For the text-containing cell, return its midpoint in [X, Y] coordinate format. 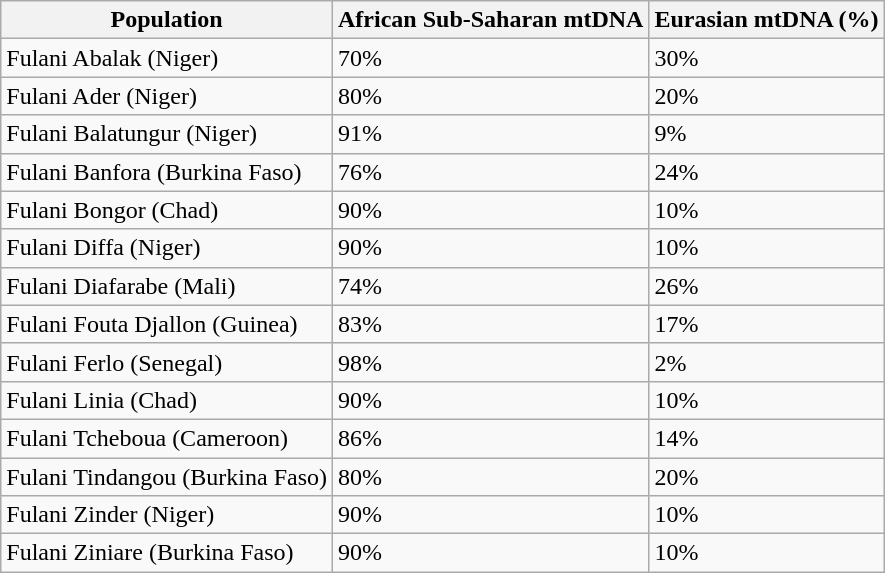
Fulani Fouta Djallon (Guinea) [167, 324]
Fulani Tindangou (Burkina Faso) [167, 477]
Fulani Diffa (Niger) [167, 248]
86% [491, 438]
Fulani Bongor (Chad) [167, 210]
Eurasian mtDNA (%) [766, 20]
Fulani Ziniare (Burkina Faso) [167, 553]
76% [491, 172]
91% [491, 134]
Fulani Ferlo (Senegal) [167, 362]
African Sub-Saharan mtDNA [491, 20]
17% [766, 324]
Fulani Tcheboua (Cameroon) [167, 438]
98% [491, 362]
26% [766, 286]
Fulani Diafarabe (Mali) [167, 286]
Fulani Balatungur (Niger) [167, 134]
Fulani Banfora (Burkina Faso) [167, 172]
74% [491, 286]
30% [766, 58]
Fulani Zinder (Niger) [167, 515]
2% [766, 362]
14% [766, 438]
Fulani Linia (Chad) [167, 400]
83% [491, 324]
Fulani Abalak (Niger) [167, 58]
Fulani Ader (Niger) [167, 96]
70% [491, 58]
9% [766, 134]
24% [766, 172]
Population [167, 20]
